Find where the given text appears and provide that cell's center as [X, Y] coordinate. 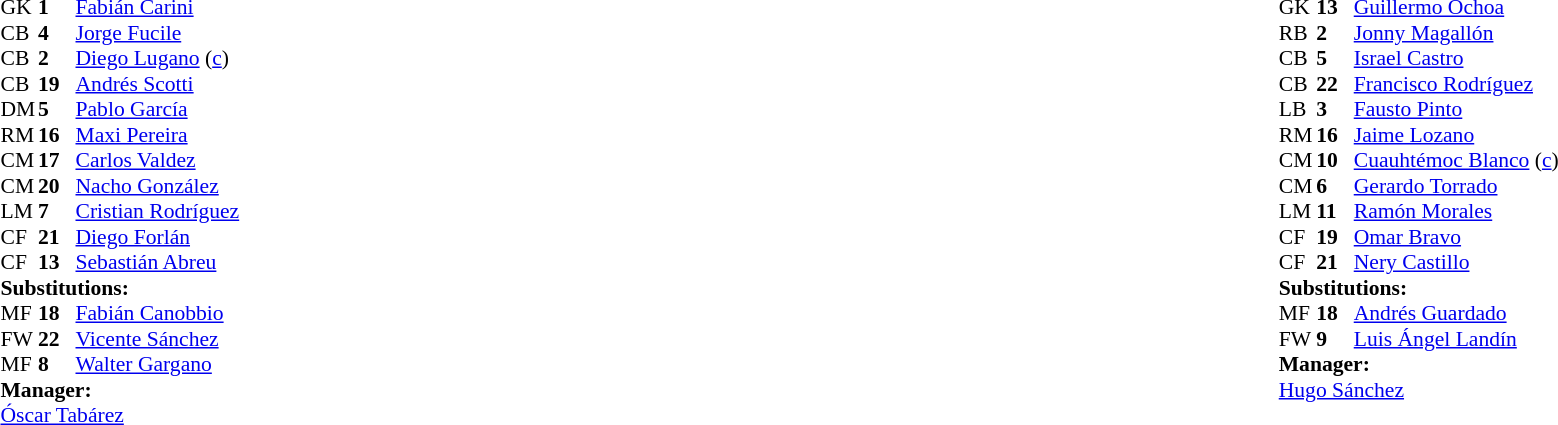
LB [1298, 109]
DM [19, 109]
Maxi Pereira [158, 135]
3 [1335, 109]
RB [1298, 33]
13 [57, 263]
Diego Forlán [158, 237]
Substitutions: [120, 288]
6 [1335, 186]
Diego Lugano (c) [158, 59]
20 [57, 186]
Andrés Scotti [158, 84]
9 [1335, 339]
8 [57, 365]
10 [1335, 161]
Fabián Canobbio [158, 313]
17 [57, 161]
Cristian Rodríguez [158, 211]
Carlos Valdez [158, 161]
Nacho González [158, 186]
Walter Gargano [158, 365]
Jorge Fucile [158, 33]
4 [57, 33]
11 [1335, 211]
Sebastián Abreu [158, 263]
Manager: [120, 390]
7 [57, 211]
Pablo García [158, 109]
Vicente Sánchez [158, 339]
